Identify which cell holds the provided text, then report its [X, Y] central coordinate. 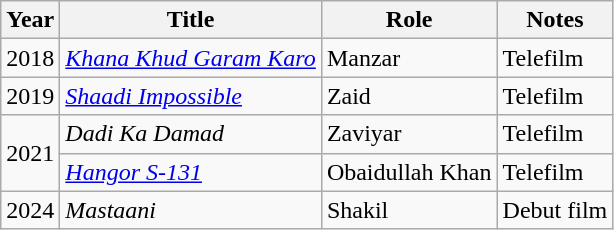
Hangor S-131 [191, 172]
Year [30, 20]
Zaid [409, 96]
Shaadi Impossible [191, 96]
Role [409, 20]
Debut film [555, 210]
Title [191, 20]
2018 [30, 58]
2021 [30, 153]
Zaviyar [409, 134]
Manzar [409, 58]
Obaidullah Khan [409, 172]
2019 [30, 96]
Mastaani [191, 210]
Dadi Ka Damad [191, 134]
Khana Khud Garam Karo [191, 58]
2024 [30, 210]
Shakil [409, 210]
Notes [555, 20]
